Locate the cell with the specified text and output its [x, y] center coordinate. 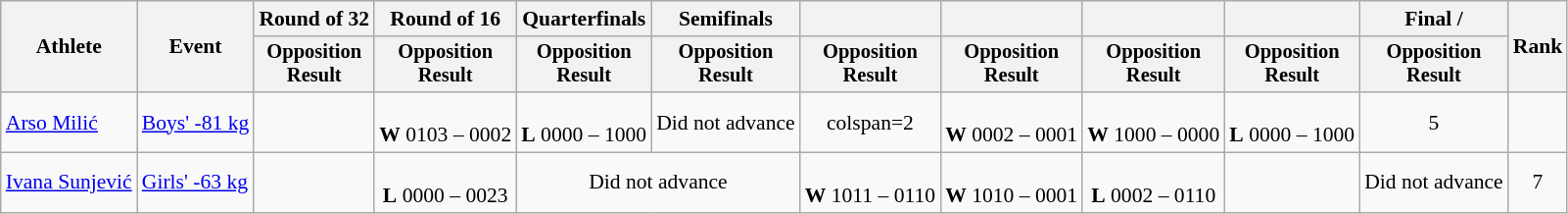
W 1010 – 0001 [1011, 183]
Rank [1538, 47]
W 1011 – 0110 [870, 183]
W 0103 – 0002 [445, 122]
Quarterfinals [584, 19]
Round of 32 [313, 19]
Ivana Sunjević [69, 183]
Round of 16 [445, 19]
5 [1434, 122]
7 [1538, 183]
Girls' -63 kg [196, 183]
Final / [1434, 19]
L 0002 – 0110 [1154, 183]
Semifinals [726, 19]
Boys' -81 kg [196, 122]
colspan=2 [870, 122]
Arso Milić [69, 122]
W 0002 – 0001 [1011, 122]
Athlete [69, 47]
Event [196, 47]
W 1000 – 0000 [1154, 122]
L 0000 – 0023 [445, 183]
